Scan for the cell matching the given text and deliver its (x, y) coordinate at center. 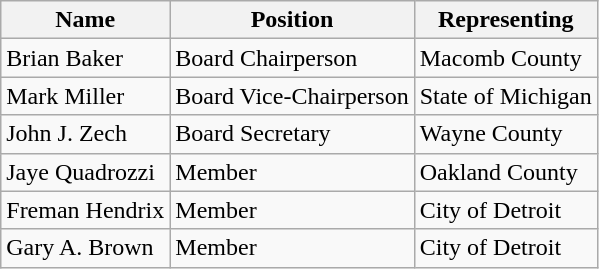
Wayne County (506, 134)
Board Chairperson (292, 58)
Macomb County (506, 58)
Freman Hendrix (86, 210)
Board Secretary (292, 134)
Brian Baker (86, 58)
Board Vice-Chairperson (292, 96)
Gary A. Brown (86, 248)
Name (86, 20)
Representing (506, 20)
Jaye Quadrozzi (86, 172)
Mark Miller (86, 96)
Oakland County (506, 172)
State of Michigan (506, 96)
John J. Zech (86, 134)
Position (292, 20)
